Search for the cell housing the specified text and yield its [x, y] center coordinate. 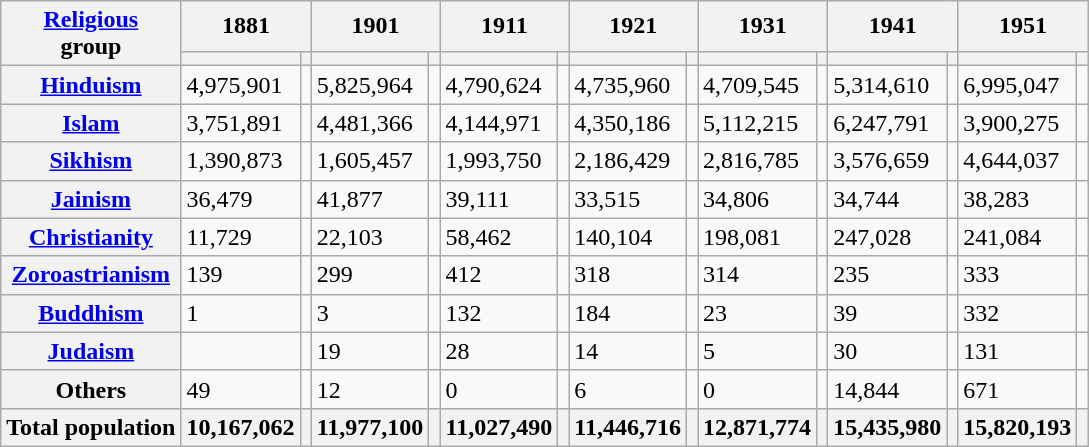
139 [240, 275]
39,111 [499, 199]
5 [758, 351]
Jainism [91, 199]
14,844 [888, 389]
19 [370, 351]
Religiousgroup [91, 34]
1931 [763, 26]
198,081 [758, 237]
4,144,971 [499, 123]
12,871,774 [758, 427]
3,576,659 [888, 161]
Islam [91, 123]
1911 [504, 26]
412 [499, 275]
132 [499, 313]
41,877 [370, 199]
11,729 [240, 237]
33,515 [628, 199]
6,247,791 [888, 123]
1 [240, 313]
30 [888, 351]
1,993,750 [499, 161]
299 [370, 275]
6 [628, 389]
332 [1018, 313]
1881 [246, 26]
10,167,062 [240, 427]
1951 [1023, 26]
140,104 [628, 237]
333 [1018, 275]
247,028 [888, 237]
6,995,047 [1018, 85]
14 [628, 351]
131 [1018, 351]
15,820,193 [1018, 427]
5,825,964 [370, 85]
36,479 [240, 199]
4,975,901 [240, 85]
15,435,980 [888, 427]
4,790,624 [499, 85]
28 [499, 351]
Judaism [91, 351]
39 [888, 313]
3,900,275 [1018, 123]
49 [240, 389]
Others [91, 389]
1941 [893, 26]
235 [888, 275]
4,350,186 [628, 123]
38,283 [1018, 199]
Sikhism [91, 161]
Zoroastrianism [91, 275]
11,977,100 [370, 427]
4,481,366 [370, 123]
Buddhism [91, 313]
11,027,490 [499, 427]
1921 [634, 26]
1,390,873 [240, 161]
12 [370, 389]
Christianity [91, 237]
241,084 [1018, 237]
34,744 [888, 199]
4,709,545 [758, 85]
314 [758, 275]
671 [1018, 389]
184 [628, 313]
1901 [376, 26]
34,806 [758, 199]
4,644,037 [1018, 161]
Total population [91, 427]
318 [628, 275]
22,103 [370, 237]
3,751,891 [240, 123]
1,605,457 [370, 161]
2,186,429 [628, 161]
3 [370, 313]
5,112,215 [758, 123]
4,735,960 [628, 85]
11,446,716 [628, 427]
5,314,610 [888, 85]
2,816,785 [758, 161]
23 [758, 313]
Hinduism [91, 85]
58,462 [499, 237]
